Return the [X, Y] coordinate for the center point of the cell that contains the specified text.  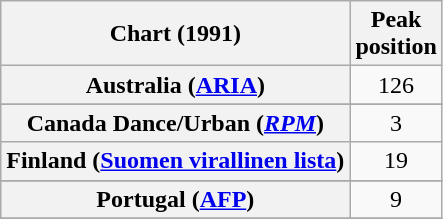
Peakposition [396, 34]
126 [396, 85]
3 [396, 123]
Finland (Suomen virallinen lista) [176, 161]
Chart (1991) [176, 34]
Portugal (AFP) [176, 199]
Australia (ARIA) [176, 85]
9 [396, 199]
19 [396, 161]
Canada Dance/Urban (RPM) [176, 123]
